Determine the [x, y] coordinate at the center of the cell enclosing the given text.  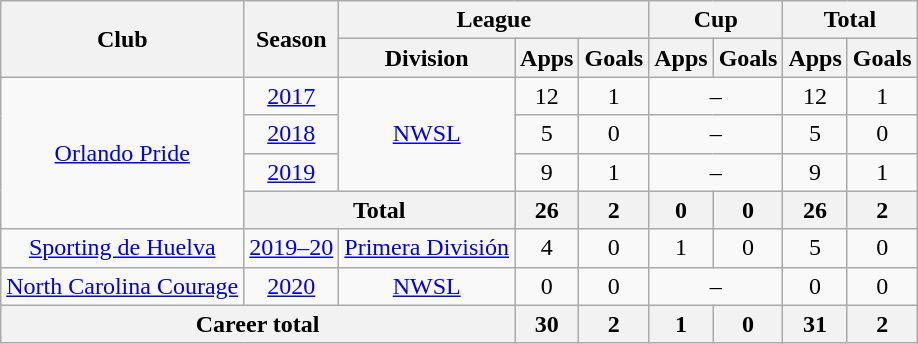
Primera División [427, 248]
Career total [258, 324]
30 [547, 324]
2018 [292, 134]
Sporting de Huelva [122, 248]
North Carolina Courage [122, 286]
Cup [716, 20]
2019 [292, 172]
2017 [292, 96]
Season [292, 39]
31 [815, 324]
Orlando Pride [122, 153]
League [494, 20]
Club [122, 39]
2020 [292, 286]
4 [547, 248]
Division [427, 58]
2019–20 [292, 248]
